Output the (x, y) coordinate of the center of the cell containing the given text.  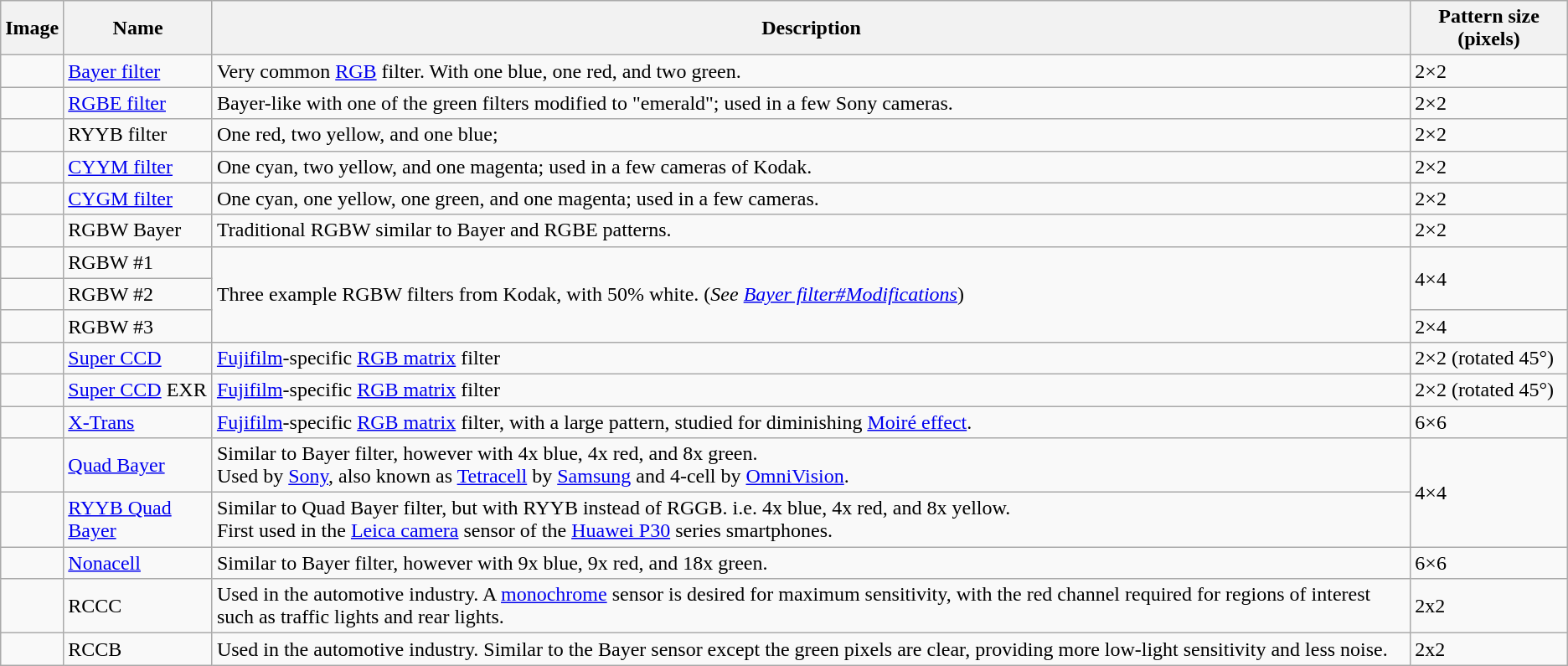
Three example RGBW filters from Kodak, with 50% white. (See Bayer filter#Modifications) (811, 294)
X-Trans (138, 421)
2×4 (1489, 326)
Bayer filter (138, 71)
One cyan, one yellow, one green, and one magenta; used in a few cameras. (811, 199)
Similar to Bayer filter, however with 4x blue, 4x red, and 8x green.Used by Sony, also known as Tetracell by Samsung and 4-cell by OmniVision. (811, 466)
RCCC (138, 607)
Super CCD (138, 358)
One red, two yellow, and one blue; (811, 135)
RGBE filter (138, 103)
One cyan, two yellow, and one magenta; used in a few cameras of Kodak. (811, 167)
Image (32, 28)
Quad Bayer (138, 466)
CYYM filter (138, 167)
RGBW #2 (138, 294)
RYYB Quad Bayer (138, 519)
RGBW #3 (138, 326)
Used in the automotive industry. Similar to the Bayer sensor except the green pixels are clear, providing more low-light sensitivity and less noise. (811, 649)
Nonacell (138, 563)
Super CCD EXR (138, 390)
Description (811, 28)
Very common RGB filter. With one blue, one red, and two green. (811, 71)
RGBW #1 (138, 262)
Pattern size (pixels) (1489, 28)
Traditional RGBW similar to Bayer and RGBE patterns. (811, 230)
RYYB filter (138, 135)
Similar to Bayer filter, however with 9x blue, 9x red, and 18x green. (811, 563)
RCCB (138, 649)
CYGM filter (138, 199)
Fujifilm-specific RGB matrix filter, with a large pattern, studied for diminishing Moiré effect. (811, 421)
Name (138, 28)
RGBW Bayer (138, 230)
Bayer-like with one of the green filters modified to "emerald"; used in a few Sony cameras. (811, 103)
